Determine the (X, Y) coordinate at the center of the cell enclosing the given text.  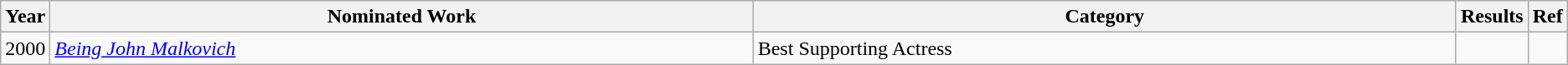
Year (25, 17)
Ref (1548, 17)
Category (1104, 17)
2000 (25, 48)
Best Supporting Actress (1104, 48)
Being John Malkovich (402, 48)
Nominated Work (402, 17)
Results (1492, 17)
